Provide the (x, y) coordinate of the cell's center where the given text is located.  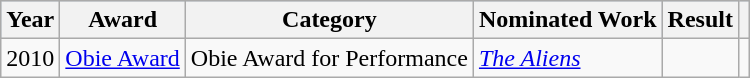
2010 (30, 58)
Result (700, 20)
Obie Award (123, 58)
The Aliens (568, 58)
Award (123, 20)
Obie Award for Performance (329, 58)
Category (329, 20)
Year (30, 20)
Nominated Work (568, 20)
